Identify which cell holds the provided text, then report its (X, Y) central coordinate. 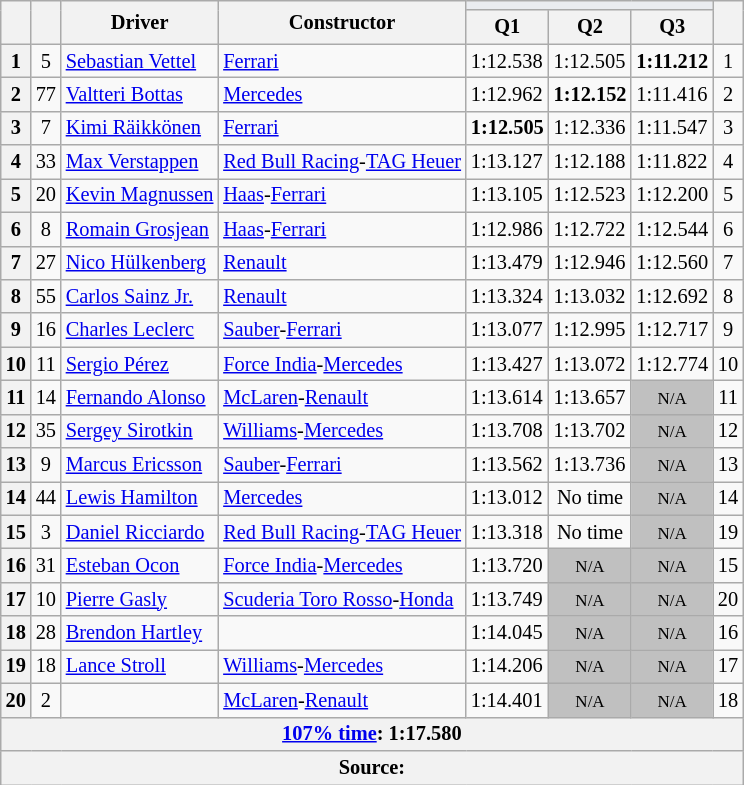
1:12.152 (590, 94)
1:12.717 (672, 330)
55 (46, 296)
Sebastian Vettel (140, 61)
Pierre Gasly (140, 599)
1:12.946 (590, 263)
27 (46, 263)
1:13.479 (508, 263)
1:14.401 (508, 700)
1:13.105 (508, 195)
1:12.995 (590, 330)
1:12.560 (672, 263)
77 (46, 94)
Kimi Räikkönen (140, 128)
Driver (140, 22)
Q3 (672, 27)
1:14.045 (508, 633)
1:11.416 (672, 94)
1:12.774 (672, 364)
Marcus Ericsson (140, 465)
1:13.708 (508, 431)
1:13.614 (508, 397)
Carlos Sainz Jr. (140, 296)
1:12.538 (508, 61)
28 (46, 633)
Daniel Ricciardo (140, 532)
Q2 (590, 27)
1:12.200 (672, 195)
1:13.702 (590, 431)
Lance Stroll (140, 666)
44 (46, 498)
1:13.427 (508, 364)
1:13.657 (590, 397)
Constructor (342, 22)
Romain Grosjean (140, 229)
1:11.212 (672, 61)
Esteban Ocon (140, 565)
35 (46, 431)
Source: (372, 767)
1:13.032 (590, 296)
1:12.188 (590, 162)
107% time: 1:17.580 (372, 734)
1:13.324 (508, 296)
Charles Leclerc (140, 330)
Fernando Alonso (140, 397)
1:13.749 (508, 599)
Valtteri Bottas (140, 94)
1:11.822 (672, 162)
1:13.012 (508, 498)
Sergio Pérez (140, 364)
Brendon Hartley (140, 633)
1:14.206 (508, 666)
1:12.523 (590, 195)
1:11.547 (672, 128)
Q1 (508, 27)
33 (46, 162)
Max Verstappen (140, 162)
Sergey Sirotkin (140, 431)
1:13.072 (590, 364)
Scuderia Toro Rosso-Honda (342, 599)
Lewis Hamilton (140, 498)
1:13.318 (508, 532)
1:12.986 (508, 229)
31 (46, 565)
1:12.544 (672, 229)
1:13.736 (590, 465)
Nico Hülkenberg (140, 263)
1:12.336 (590, 128)
Kevin Magnussen (140, 195)
1:13.127 (508, 162)
1:13.077 (508, 330)
1:12.722 (590, 229)
1:13.562 (508, 465)
1:13.720 (508, 565)
1:12.692 (672, 296)
1:12.962 (508, 94)
